From the cell containing the given text, extract its center point as (X, Y) coordinate. 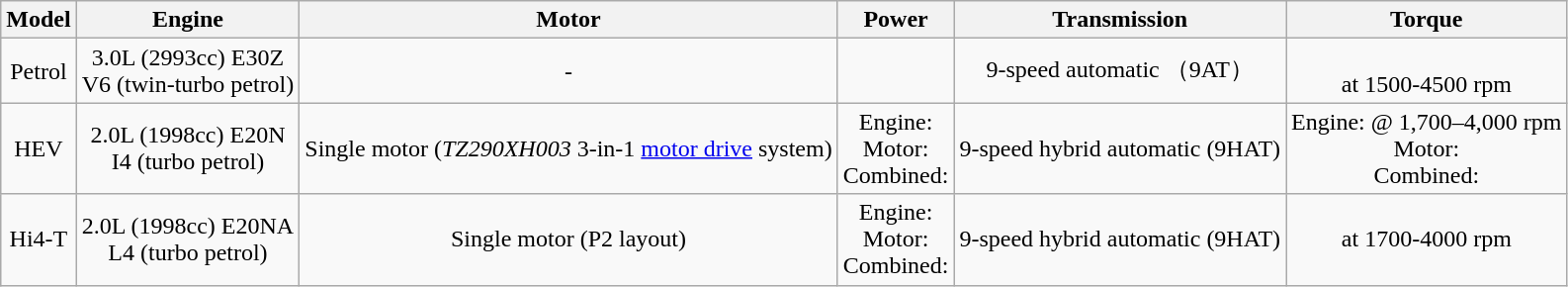
2.0L (1998cc) E20NAL4 (turbo petrol) (188, 239)
at 1700-4000 rpm (1427, 239)
Engine: @ 1,700–4,000 rpmMotor: Combined: (1427, 148)
Transmission (1120, 20)
Hi4-T (39, 239)
Power (896, 20)
Petrol (39, 71)
at 1500-4500 rpm (1427, 71)
Torque (1427, 20)
HEV (39, 148)
- (568, 71)
2.0L (1998cc) E20NI4 (turbo petrol) (188, 148)
Single motor (TZ290XH003 3-in-1 motor drive system) (568, 148)
Model (39, 20)
Engine (188, 20)
9-speed automatic （9AT） (1120, 71)
Motor (568, 20)
Single motor (P2 layout) (568, 239)
3.0L (2993cc) E30ZV6 (twin-turbo petrol) (188, 71)
